Pinpoint the cell where the given text exists, returning its [X, Y] midpoint coordinate. 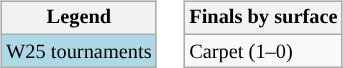
Finals by surface [263, 18]
Legend [78, 18]
W25 tournaments [78, 51]
Carpet (1–0) [263, 51]
